For the text-containing cell, return its midpoint in (x, y) coordinate format. 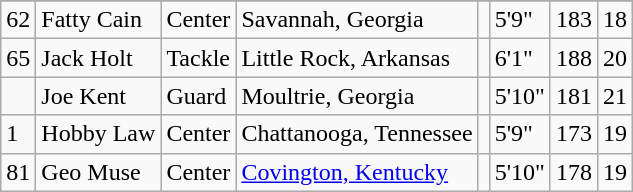
6'1" (520, 58)
Jack Holt (98, 58)
18 (614, 20)
181 (574, 96)
81 (18, 172)
Guard (198, 96)
Moultrie, Georgia (357, 96)
183 (574, 20)
188 (574, 58)
Joe Kent (98, 96)
Covington, Kentucky (357, 172)
Hobby Law (98, 134)
1 (18, 134)
Chattanooga, Tennessee (357, 134)
Savannah, Georgia (357, 20)
178 (574, 172)
Little Rock, Arkansas (357, 58)
Geo Muse (98, 172)
20 (614, 58)
173 (574, 134)
65 (18, 58)
Fatty Cain (98, 20)
62 (18, 20)
21 (614, 96)
Tackle (198, 58)
